Provide the (X, Y) coordinate of the cell's center where the given text is located.  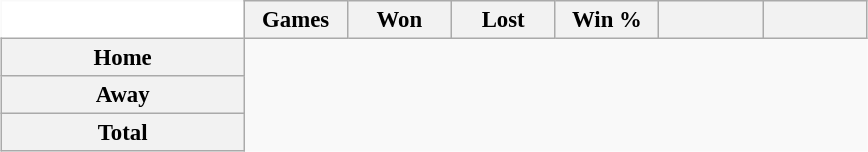
Total (123, 133)
Away (123, 95)
Home (123, 58)
Won (399, 20)
Win % (607, 20)
Lost (503, 20)
Games (296, 20)
